Extract the (X, Y) coordinate from the center of the cell holding the provided text.  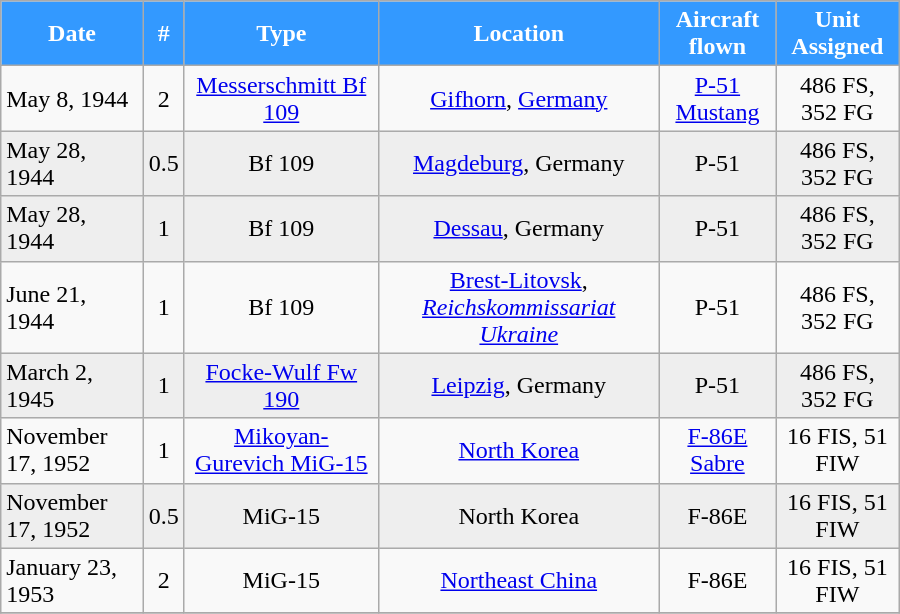
May 8, 1944 (72, 98)
Brest-Litovsk, Reichskommissariat Ukraine (518, 307)
Messerschmitt Bf 109 (281, 98)
# (164, 34)
March 2, 1945 (72, 386)
Aircraft flown (717, 34)
Mikoyan-Gurevich MiG-15 (281, 450)
Date (72, 34)
Location (518, 34)
F-86E Sabre (717, 450)
Unit Assigned (838, 34)
P-51 Mustang (717, 98)
June 21, 1944 (72, 307)
Gifhorn, Germany (518, 98)
Type (281, 34)
Leipzig, Germany (518, 386)
January 23, 1953 (72, 580)
Northeast China (518, 580)
Focke-Wulf Fw 190 (281, 386)
Magdeburg, Germany (518, 164)
Dessau, Germany (518, 228)
